Identify which cell holds the provided text, then report its [x, y] central coordinate. 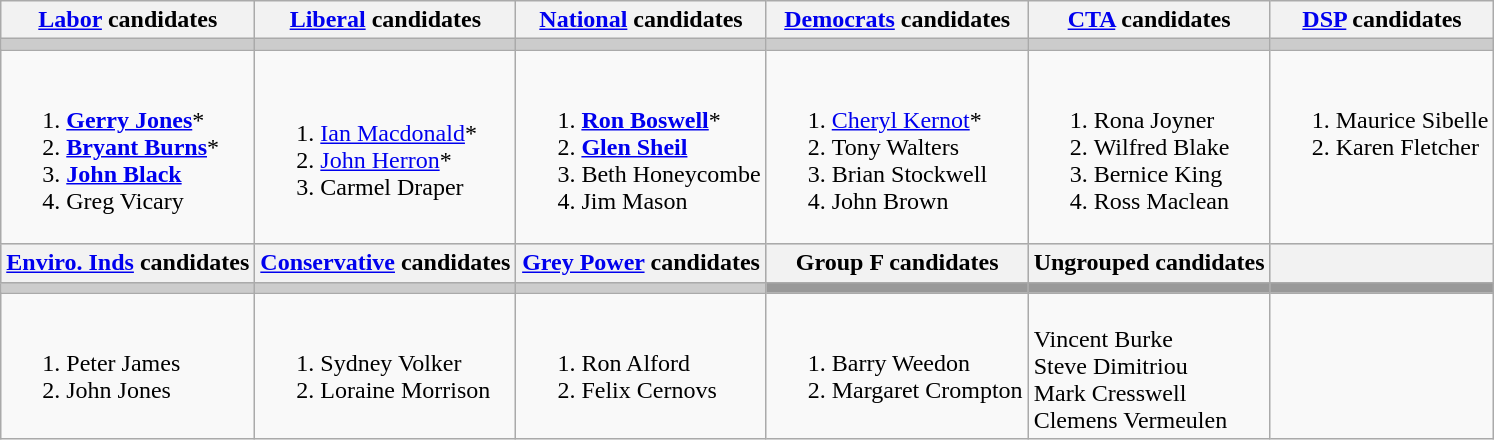
National candidates [641, 20]
Vincent Burke Steve Dimitriou Mark Cresswell Clemens Vermeulen [1149, 366]
Ian Macdonald*John Herron*Carmel Draper [386, 147]
Maurice SibelleKaren Fletcher [1382, 147]
Labor candidates [128, 20]
Ron Boswell*Glen SheilBeth HoneycombeJim Mason [641, 147]
CTA candidates [1149, 20]
Peter JamesJohn Jones [128, 366]
Grey Power candidates [641, 263]
DSP candidates [1382, 20]
Barry WeedonMargaret Crompton [897, 366]
Ron AlfordFelix Cernovs [641, 366]
Group F candidates [897, 263]
Ungrouped candidates [1149, 263]
Gerry Jones*Bryant Burns*John BlackGreg Vicary [128, 147]
Rona JoynerWilfred BlakeBernice KingRoss Maclean [1149, 147]
Liberal candidates [386, 20]
Sydney VolkerLoraine Morrison [386, 366]
Cheryl Kernot*Tony WaltersBrian StockwellJohn Brown [897, 147]
Conservative candidates [386, 263]
Democrats candidates [897, 20]
Enviro. Inds candidates [128, 263]
